Find where the given text appears and provide that cell's center as (x, y) coordinate. 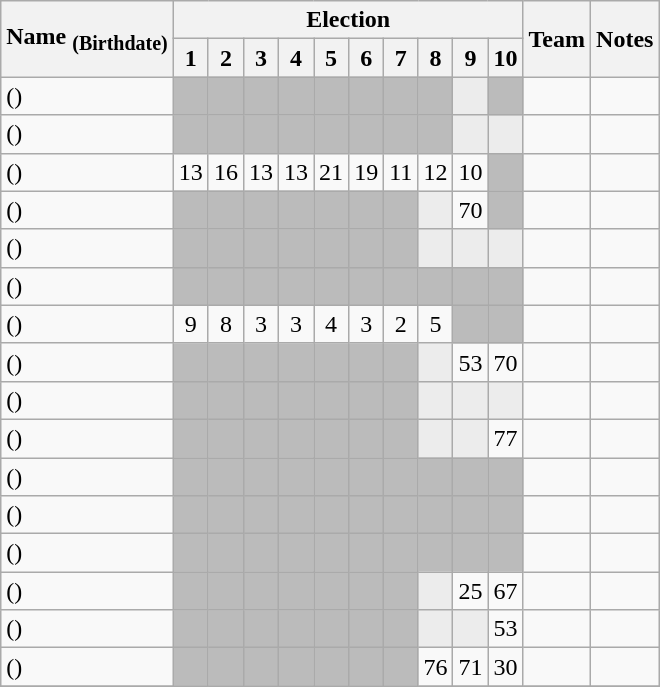
12 (436, 172)
Name (Birthdate) (88, 39)
76 (436, 667)
25 (470, 591)
7 (401, 58)
19 (366, 172)
30 (506, 667)
16 (226, 172)
Notes (625, 39)
21 (332, 172)
71 (470, 667)
1 (190, 58)
Election (348, 20)
Team (557, 39)
6 (366, 58)
11 (401, 172)
67 (506, 591)
77 (506, 438)
